Extract the [x, y] coordinate from the center of the cell holding the provided text.  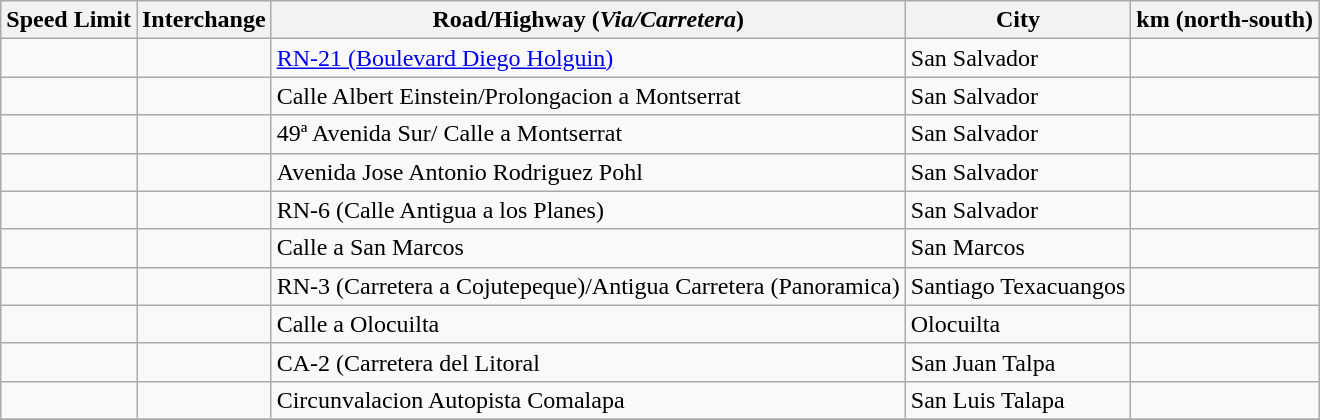
Road/Highway (Via/Carretera) [588, 20]
km (north-south) [1225, 20]
Calle a Olocuilta [588, 324]
Olocuilta [1018, 324]
Interchange [204, 20]
CA-2 (Carretera del Litoral [588, 362]
City [1018, 20]
San Marcos [1018, 248]
Calle a San Marcos [588, 248]
Circunvalacion Autopista Comalapa [588, 400]
RN-21 (Boulevard Diego Holguin) [588, 58]
Speed Limit [69, 20]
49ª Avenida Sur/ Calle a Montserrat [588, 134]
Santiago Texacuangos [1018, 286]
Calle Albert Einstein/Prolongacion a Montserrat [588, 96]
San Juan Talpa [1018, 362]
RN-3 (Carretera a Cojutepeque)/Antigua Carretera (Panoramica) [588, 286]
RN-6 (Calle Antigua a los Planes) [588, 210]
San Luis Talapa [1018, 400]
Avenida Jose Antonio Rodriguez Pohl [588, 172]
